Provide the [x, y] coordinate of the cell's center where the given text is located.  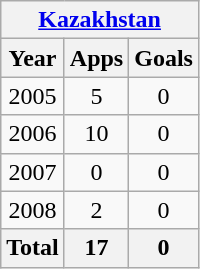
5 [96, 96]
2006 [33, 134]
Total [33, 248]
Kazakhstan [100, 20]
2008 [33, 210]
Year [33, 58]
Apps [96, 58]
17 [96, 248]
2005 [33, 96]
Goals [164, 58]
2 [96, 210]
10 [96, 134]
2007 [33, 172]
